Identify which cell holds the provided text, then report its (X, Y) central coordinate. 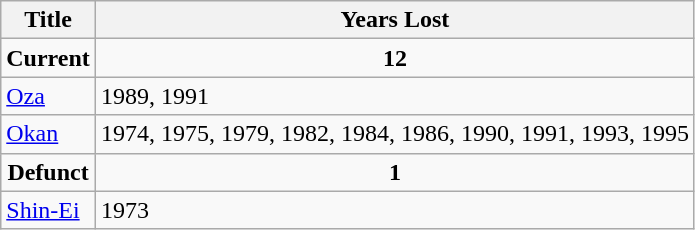
1974, 1975, 1979, 1982, 1984, 1986, 1990, 1991, 1993, 1995 (394, 134)
Shin-Ei (48, 210)
Oza (48, 96)
Defunct (48, 172)
1 (394, 172)
12 (394, 58)
Current (48, 58)
Okan (48, 134)
Title (48, 20)
1989, 1991 (394, 96)
1973 (394, 210)
Years Lost (394, 20)
